Identify which cell holds the provided text, then report its (X, Y) central coordinate. 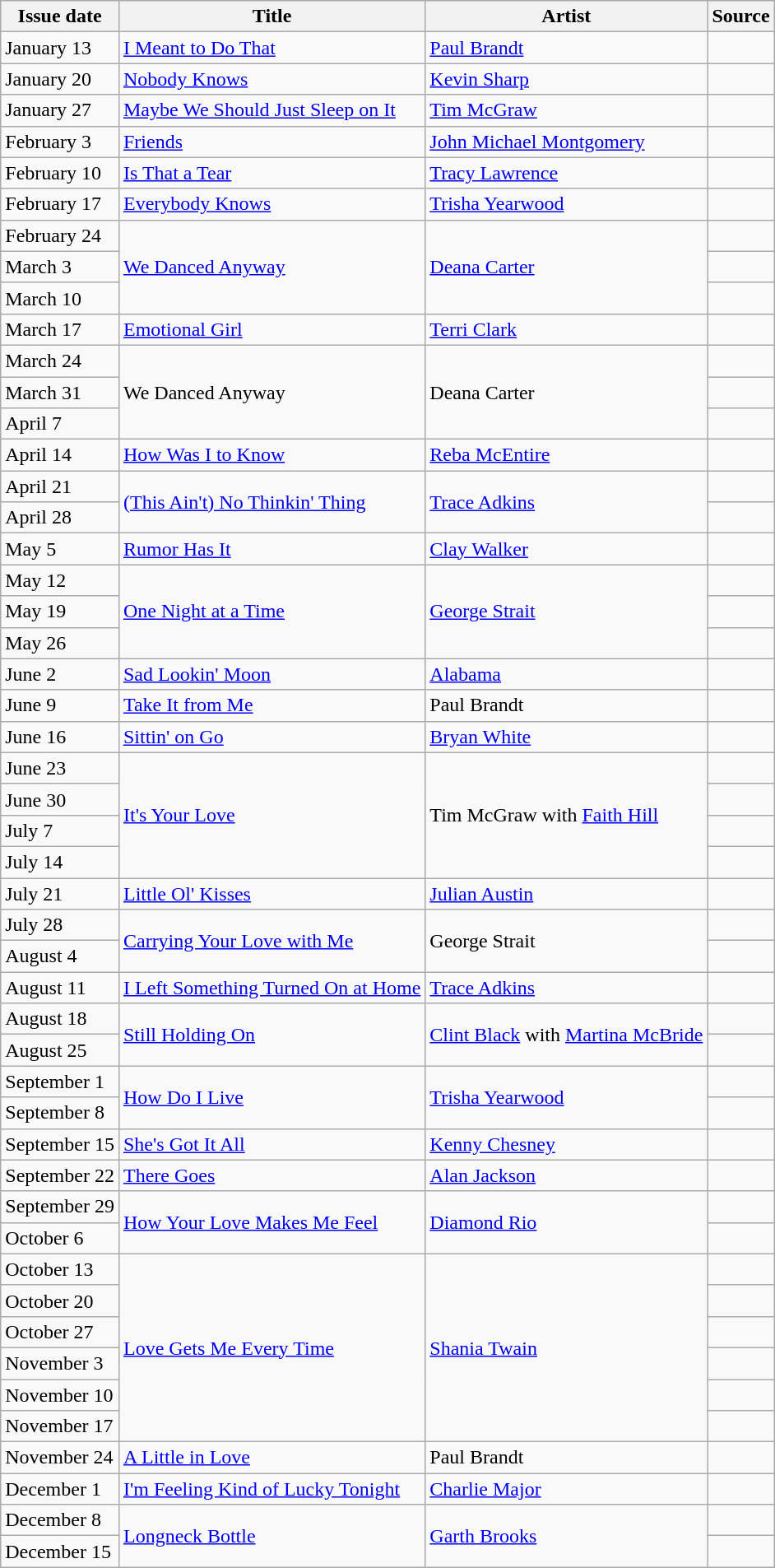
Issue date (60, 16)
May 19 (60, 612)
Tim McGraw with Faith Hill (566, 815)
One Night at a Time (271, 612)
Source (740, 16)
December 8 (60, 1520)
June 23 (60, 768)
February 24 (60, 235)
May 5 (60, 549)
July 7 (60, 831)
March 17 (60, 329)
Carrying Your Love with Me (271, 941)
July 14 (60, 862)
Tim McGraw (566, 110)
Diamond Rio (566, 1222)
Garth Brooks (566, 1536)
March 24 (60, 361)
Kevin Sharp (566, 79)
January 27 (60, 110)
Longneck Bottle (271, 1536)
September 1 (60, 1082)
September 15 (60, 1144)
February 10 (60, 173)
Bryan White (566, 737)
July 21 (60, 893)
Take It from Me (271, 705)
Clint Black with Martina McBride (566, 1035)
February 17 (60, 204)
November 10 (60, 1395)
August 4 (60, 956)
February 3 (60, 142)
Alan Jackson (566, 1175)
August 18 (60, 1019)
July 28 (60, 925)
Maybe We Should Just Sleep on It (271, 110)
November 3 (60, 1363)
Emotional Girl (271, 329)
June 16 (60, 737)
How Do I Live (271, 1097)
Clay Walker (566, 549)
June 30 (60, 799)
Love Gets Me Every Time (271, 1347)
There Goes (271, 1175)
January 20 (60, 79)
January 13 (60, 48)
March 31 (60, 393)
Artist (566, 16)
Tracy Lawrence (566, 173)
Sad Lookin' Moon (271, 674)
April 21 (60, 486)
Title (271, 16)
Still Holding On (271, 1035)
How Your Love Makes Me Feel (271, 1222)
March 3 (60, 267)
June 2 (60, 674)
May 12 (60, 580)
September 22 (60, 1175)
Alabama (566, 674)
September 29 (60, 1207)
John Michael Montgomery (566, 142)
August 25 (60, 1050)
Kenny Chesney (566, 1144)
Is That a Tear (271, 173)
Nobody Knows (271, 79)
November 17 (60, 1426)
November 24 (60, 1458)
May 26 (60, 643)
She's Got It All (271, 1144)
A Little in Love (271, 1458)
October 6 (60, 1238)
December 15 (60, 1552)
April 7 (60, 424)
October 27 (60, 1332)
December 1 (60, 1489)
October 20 (60, 1300)
Everybody Knows (271, 204)
August 11 (60, 988)
Reba McEntire (566, 455)
March 10 (60, 298)
I'm Feeling Kind of Lucky Tonight (271, 1489)
How Was I to Know (271, 455)
April 28 (60, 518)
(This Ain't) No Thinkin' Thing (271, 502)
Shania Twain (566, 1347)
Friends (271, 142)
April 14 (60, 455)
I Meant to Do That (271, 48)
Little Ol' Kisses (271, 893)
October 13 (60, 1269)
Terri Clark (566, 329)
I Left Something Turned On at Home (271, 988)
June 9 (60, 705)
It's Your Love (271, 815)
September 8 (60, 1113)
Sittin' on Go (271, 737)
Rumor Has It (271, 549)
Charlie Major (566, 1489)
Julian Austin (566, 893)
